Return the [X, Y] coordinate for the center point of the cell that contains the specified text.  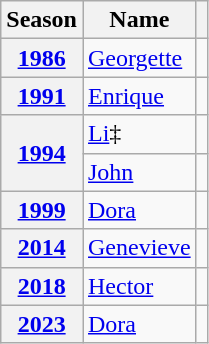
2023 [42, 324]
Hector [139, 286]
2018 [42, 286]
Georgette [139, 58]
2014 [42, 248]
Season [42, 20]
1994 [42, 153]
1991 [42, 96]
1986 [42, 58]
John [139, 172]
Genevieve [139, 248]
Name [139, 20]
Li‡ [139, 134]
Enrique [139, 96]
1999 [42, 210]
